Extract the (x, y) coordinate from the center of the cell holding the provided text.  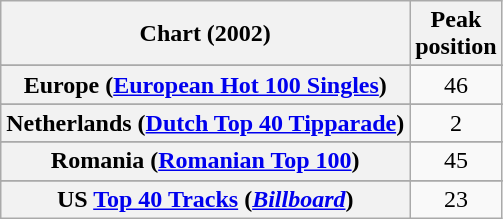
Chart (2002) (206, 34)
45 (456, 161)
2 (456, 123)
23 (456, 199)
Romania (Romanian Top 100) (206, 161)
Netherlands (Dutch Top 40 Tipparade) (206, 123)
Peakposition (456, 34)
Europe (European Hot 100 Singles) (206, 85)
US Top 40 Tracks (Billboard) (206, 199)
46 (456, 85)
